For the text-containing cell, return its midpoint in (x, y) coordinate format. 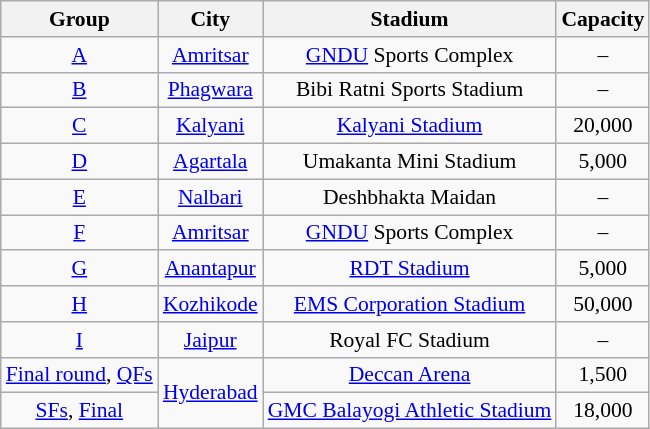
City (210, 19)
C (80, 126)
Hyderabad (210, 392)
B (80, 90)
Umakanta Mini Stadium (410, 162)
1,500 (602, 375)
SFs, Final (80, 411)
Kalyani (210, 126)
Stadium (410, 19)
G (80, 269)
Kozhikode (210, 304)
I (80, 340)
Capacity (602, 19)
Kalyani Stadium (410, 126)
Nalbari (210, 197)
50,000 (602, 304)
20,000 (602, 126)
Royal FC Stadium (410, 340)
Deccan Arena (410, 375)
Group (80, 19)
A (80, 55)
Bibi Ratni Sports Stadium (410, 90)
GMC Balayogi Athletic Stadium (410, 411)
D (80, 162)
Phagwara (210, 90)
Agartala (210, 162)
Final round, QFs (80, 375)
EMS Corporation Stadium (410, 304)
H (80, 304)
E (80, 197)
Anantapur (210, 269)
18,000 (602, 411)
Deshbhakta Maidan (410, 197)
F (80, 233)
RDT Stadium (410, 269)
Jaipur (210, 340)
